Return the [X, Y] coordinate for the center point of the cell that contains the specified text.  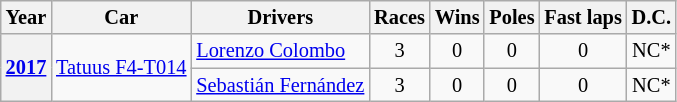
Races [400, 17]
Wins [458, 17]
Fast laps [582, 17]
Sebastián Fernández [280, 85]
Drivers [280, 17]
Car [121, 17]
Poles [512, 17]
Year [26, 17]
Tatuus F4-T014 [121, 68]
Lorenzo Colombo [280, 51]
2017 [26, 68]
D.C. [652, 17]
